For the text-containing cell, return its midpoint in [X, Y] coordinate format. 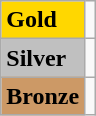
Silver [43, 58]
Bronze [43, 96]
Gold [43, 20]
